Scan for the cell matching the given text and deliver its [X, Y] coordinate at center. 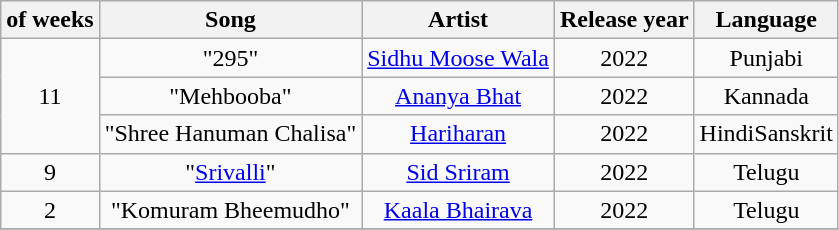
Ananya Bhat [458, 96]
"Shree Hanuman Chalisa" [230, 134]
Hariharan [458, 134]
Sid Sriram [458, 172]
Kannada [766, 96]
"Srivalli" [230, 172]
"Mehbooba" [230, 96]
11 [50, 96]
of weeks [50, 20]
HindiSanskrit [766, 134]
Release year [624, 20]
Kaala Bhairava [458, 210]
2 [50, 210]
"295" [230, 58]
"Komuram Bheemudho" [230, 210]
Song [230, 20]
Sidhu Moose Wala [458, 58]
9 [50, 172]
Language [766, 20]
Artist [458, 20]
Punjabi [766, 58]
